Return [X, Y] of the center of cell containing provided text 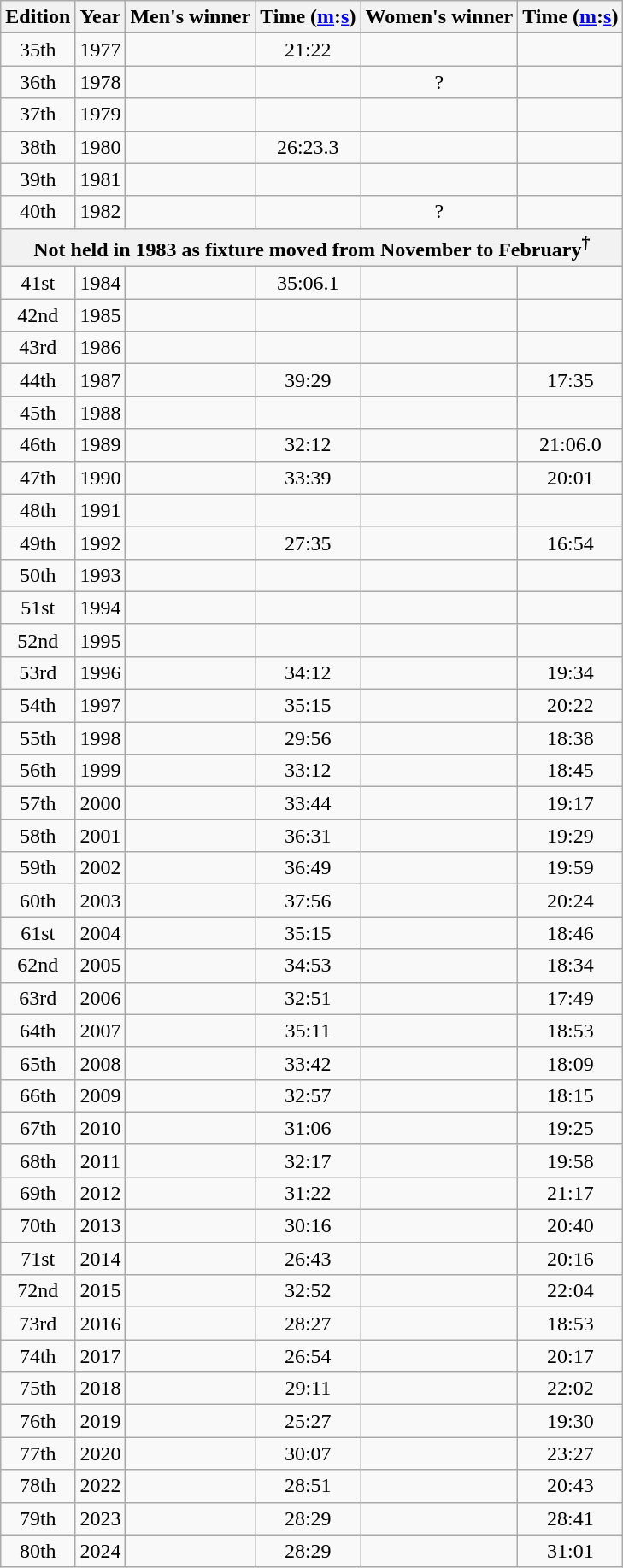
2018 [101, 1389]
18:15 [571, 1095]
74th [38, 1356]
35th [38, 50]
1984 [101, 283]
2004 [101, 933]
37th [38, 115]
76th [38, 1421]
34:12 [308, 672]
43rd [38, 348]
1980 [101, 147]
2019 [101, 1421]
1995 [101, 640]
2009 [101, 1095]
38th [38, 147]
39:29 [308, 380]
1990 [101, 478]
1987 [101, 380]
21:06.0 [571, 445]
1986 [101, 348]
36:49 [308, 868]
2007 [101, 1031]
26:54 [308, 1356]
2015 [101, 1291]
1999 [101, 771]
26:43 [308, 1259]
35:11 [308, 1031]
18:38 [571, 738]
2024 [101, 1551]
2002 [101, 868]
28:41 [571, 1518]
Not held in 1983 as fixture moved from November to February† [312, 248]
18:09 [571, 1063]
32:52 [308, 1291]
34:53 [308, 966]
1988 [101, 413]
40th [38, 212]
17:35 [571, 380]
28:27 [308, 1324]
1982 [101, 212]
26:23.3 [308, 147]
1992 [101, 543]
77th [38, 1453]
Year [101, 17]
36:31 [308, 836]
2000 [101, 803]
1991 [101, 510]
79th [38, 1518]
2006 [101, 998]
56th [38, 771]
2001 [101, 836]
19:29 [571, 836]
1996 [101, 672]
19:58 [571, 1160]
28:51 [308, 1486]
19:25 [571, 1128]
2005 [101, 966]
70th [38, 1226]
20:01 [571, 478]
71st [38, 1259]
62nd [38, 966]
78th [38, 1486]
41st [38, 283]
49th [38, 543]
61st [38, 933]
55th [38, 738]
2010 [101, 1128]
1997 [101, 706]
19:34 [571, 672]
33:12 [308, 771]
22:02 [571, 1389]
20:24 [571, 901]
1993 [101, 575]
58th [38, 836]
2012 [101, 1193]
73rd [38, 1324]
37:56 [308, 901]
Women's winner [439, 17]
65th [38, 1063]
46th [38, 445]
31:06 [308, 1128]
63rd [38, 998]
1979 [101, 115]
Edition [38, 17]
75th [38, 1389]
18:46 [571, 933]
18:45 [571, 771]
1978 [101, 82]
60th [38, 901]
Men's winner [191, 17]
29:56 [308, 738]
23:27 [571, 1453]
1977 [101, 50]
16:54 [571, 543]
69th [38, 1193]
31:22 [308, 1193]
18:34 [571, 966]
2011 [101, 1160]
33:39 [308, 478]
42nd [38, 315]
2020 [101, 1453]
32:51 [308, 998]
1985 [101, 315]
53rd [38, 672]
19:30 [571, 1421]
35:06.1 [308, 283]
1994 [101, 608]
2017 [101, 1356]
52nd [38, 640]
20:22 [571, 706]
57th [38, 803]
44th [38, 380]
1989 [101, 445]
32:57 [308, 1095]
2003 [101, 901]
51st [38, 608]
21:22 [308, 50]
68th [38, 1160]
32:12 [308, 445]
45th [38, 413]
36th [38, 82]
19:17 [571, 803]
20:17 [571, 1356]
25:27 [308, 1421]
48th [38, 510]
80th [38, 1551]
72nd [38, 1291]
30:16 [308, 1226]
50th [38, 575]
32:17 [308, 1160]
66th [38, 1095]
54th [38, 706]
29:11 [308, 1389]
2022 [101, 1486]
20:16 [571, 1259]
21:17 [571, 1193]
39th [38, 179]
19:59 [571, 868]
33:44 [308, 803]
30:07 [308, 1453]
20:43 [571, 1486]
59th [38, 868]
1981 [101, 179]
33:42 [308, 1063]
31:01 [571, 1551]
22:04 [571, 1291]
2014 [101, 1259]
20:40 [571, 1226]
67th [38, 1128]
2013 [101, 1226]
2016 [101, 1324]
2008 [101, 1063]
64th [38, 1031]
17:49 [571, 998]
2023 [101, 1518]
47th [38, 478]
27:35 [308, 543]
1998 [101, 738]
